Detect which cell encompasses the target text, then output its (x, y) center coordinate. 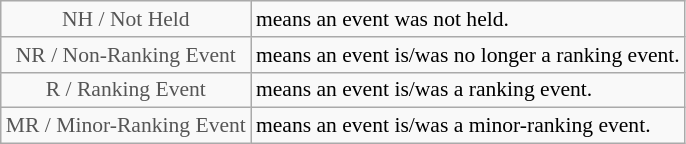
NR / Non-Ranking Event (126, 55)
means an event is/was a ranking event. (468, 90)
means an event was not held. (468, 19)
R / Ranking Event (126, 90)
means an event is/was no longer a ranking event. (468, 55)
NH / Not Held (126, 19)
means an event is/was a minor-ranking event. (468, 126)
MR / Minor-Ranking Event (126, 126)
